Scan for the cell matching the given text and deliver its [x, y] coordinate at center. 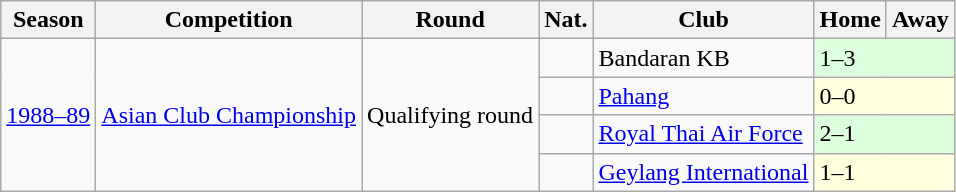
Nat. [566, 20]
Away [920, 20]
Competition [229, 20]
Geylang International [704, 172]
1988–89 [48, 115]
Season [48, 20]
2–1 [884, 134]
1–3 [884, 58]
Bandaran KB [704, 58]
Qualifying round [450, 115]
Asian Club Championship [229, 115]
Club [704, 20]
0–0 [884, 96]
Royal Thai Air Force [704, 134]
1–1 [884, 172]
Pahang [704, 96]
Round [450, 20]
Home [850, 20]
